Locate the cell with the specified text and output its [x, y] center coordinate. 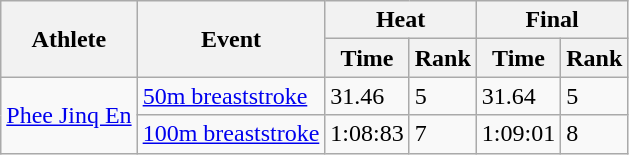
100m breaststroke [231, 134]
8 [594, 134]
1:09:01 [518, 134]
1:08:83 [367, 134]
Phee Jinq En [69, 115]
31.46 [367, 96]
50m breaststroke [231, 96]
Final [552, 20]
Athlete [69, 39]
7 [442, 134]
31.64 [518, 96]
Heat [401, 20]
Event [231, 39]
